Pinpoint the cell where the given text exists, returning its [x, y] midpoint coordinate. 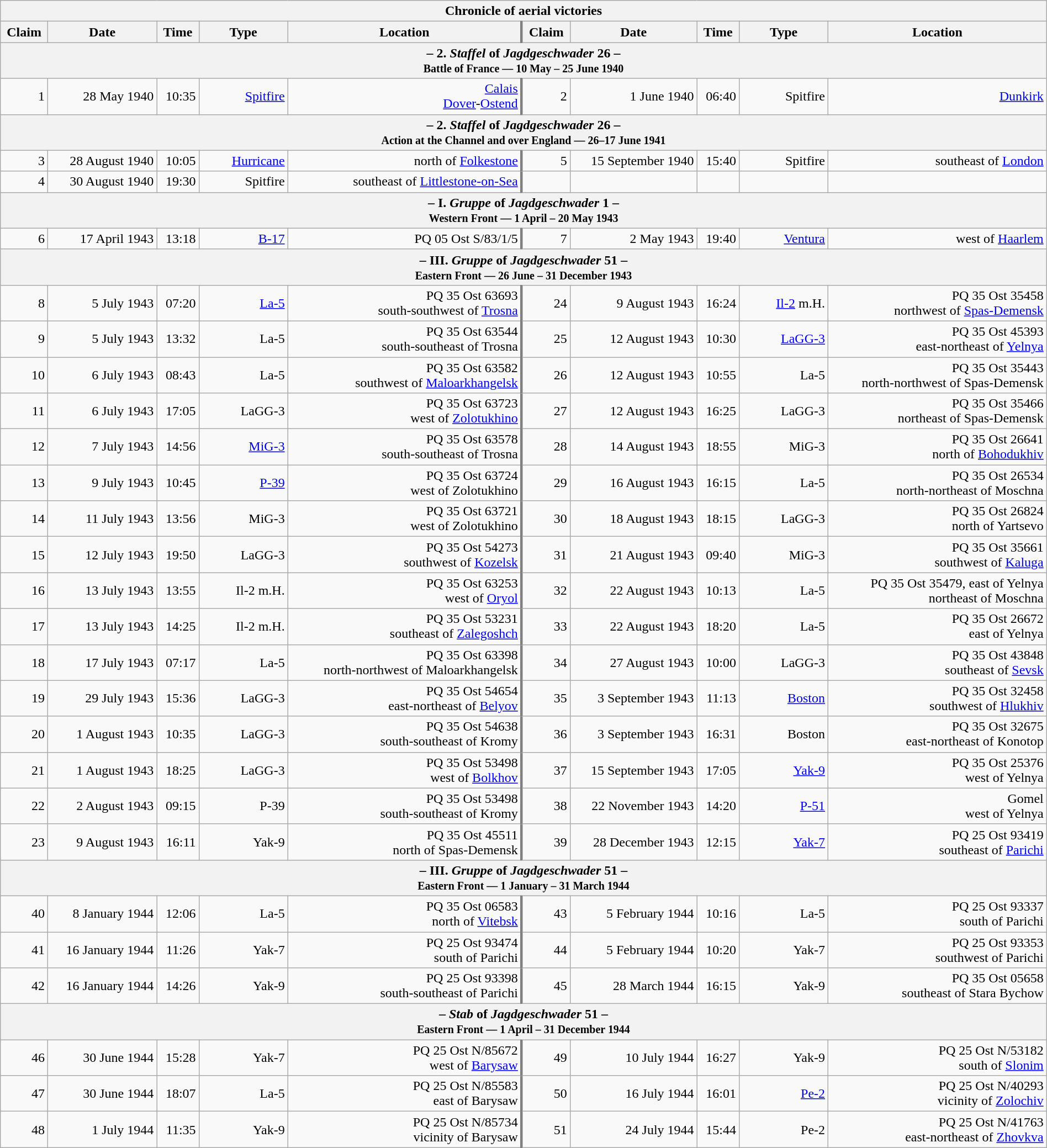
PQ 35 Ost 63253 west of Oryol [405, 591]
10:20 [718, 950]
17 July 1943 [102, 663]
PQ 35 Ost 45393 east-northeast of Yelnya [938, 339]
51 [546, 1130]
18 [24, 663]
PQ 25 Ost N/85672 west of Barysaw [405, 1058]
14:20 [718, 806]
10:00 [718, 663]
PQ 35 Ost 26534 north-northeast of Moschna [938, 483]
PQ 35 Ost 63398 north-northwest of Maloarkhangelsk [405, 663]
41 [24, 950]
16 [24, 591]
16 August 1943 [633, 483]
PQ 35 Ost 35466 northeast of Spas-Demensk [938, 411]
15:28 [178, 1058]
PQ 25 Ost 93474 south of Parichi [405, 950]
27 [546, 411]
07:17 [178, 663]
PQ 35 Ost 53498 south-southeast of Kromy [405, 806]
16:01 [718, 1093]
10:05 [178, 161]
PQ 35 Ost 63723 west of Zolotukhino [405, 411]
Gomel west of Yelnya [938, 806]
09:15 [178, 806]
17 [24, 626]
1 June 1940 [633, 96]
B-17 [243, 239]
18:25 [178, 770]
PQ 35 Ost 54273 southwest of Kozelsk [405, 554]
west of Haarlem [938, 239]
32 [546, 591]
10:30 [718, 339]
PQ 35 Ost 63578 south-southeast of Trosna [405, 447]
PQ 25 Ost 93398 south-southeast of Parichi [405, 986]
18:55 [718, 447]
24 [546, 303]
19 [24, 698]
16:25 [718, 411]
2 May 1943 [633, 239]
PQ 35 Ost 06583 north of Vitebsk [405, 913]
17 April 1943 [102, 239]
10 July 1944 [633, 1058]
– III. Gruppe of Jagdgeschwader 51 –Eastern Front — 26 June – 31 December 1943 [523, 267]
24 July 1944 [633, 1130]
23 [24, 842]
1 [24, 96]
34 [546, 663]
30 [546, 519]
southeast of Littlestone-on-Sea [405, 182]
7 [546, 239]
12 [24, 447]
PQ 25 Ost 93337 south of Parichi [938, 913]
48 [24, 1130]
12:15 [718, 842]
25 [546, 339]
14 [24, 519]
15 September 1943 [633, 770]
PQ 35 Ost 63693 south-southwest of Trosna [405, 303]
40 [24, 913]
12:06 [178, 913]
13 [24, 483]
9 [24, 339]
21 August 1943 [633, 554]
44 [546, 950]
19:30 [178, 182]
22 November 1943 [633, 806]
CalaisDover-Ostend [405, 96]
8 [24, 303]
50 [546, 1093]
18:20 [718, 626]
13:56 [178, 519]
14:25 [178, 626]
10:16 [718, 913]
15:36 [178, 698]
31 [546, 554]
PQ 35 Ost 54654 east-northeast of Belyov [405, 698]
PQ 25 Ost N/41763 east-northeast of Zhovkva [938, 1130]
10:13 [718, 591]
11 [24, 411]
1 July 1944 [102, 1130]
PQ 35 Ost 35443 north-northwest of Spas-Demensk [938, 374]
PQ 35 Ost 26672 east of Yelnya [938, 626]
38 [546, 806]
14:26 [178, 986]
22 [24, 806]
42 [24, 986]
PQ 35 Ost 63724 west of Zolotukhino [405, 483]
08:43 [178, 374]
PQ 35 Ost 35479, east of Yelnya northeast of Moschna [938, 591]
33 [546, 626]
15:44 [718, 1130]
19:40 [718, 239]
PQ 35 Ost 32675 east-northeast of Konotop [938, 734]
PQ 35 Ost 45511 north of Spas-Demensk [405, 842]
09:40 [718, 554]
21 [24, 770]
6 [24, 239]
28 March 1944 [633, 986]
15 [24, 554]
Ventura [783, 239]
28 May 1940 [102, 96]
– III. Gruppe of Jagdgeschwader 51 –Eastern Front — 1 January – 31 March 1944 [523, 878]
PQ 35 Ost 35458 northwest of Spas-Demensk [938, 303]
PQ 25 Ost N/85583 east of Barysaw [405, 1093]
PQ 35 Ost 53498 west of Bolkhov [405, 770]
15 September 1940 [633, 161]
46 [24, 1058]
28 [546, 447]
13:18 [178, 239]
3 [24, 161]
PQ 25 Ost 93419 southeast of Parichi [938, 842]
43 [546, 913]
14 August 1943 [633, 447]
28 August 1940 [102, 161]
9 July 1943 [102, 483]
PQ 05 Ost S/83/1/5 [405, 239]
11:13 [718, 698]
PQ 35 Ost 63721 west of Zolotukhino [405, 519]
PQ 25 Ost N/40293vicinity of Zolochiv [938, 1093]
PQ 35 Ost 25376 west of Yelnya [938, 770]
PQ 35 Ost 26641 north of Bohodukhiv [938, 447]
5 [546, 161]
– Stab of Jagdgeschwader 51 –Eastern Front — 1 April – 31 December 1944 [523, 1022]
PQ 35 Ost 63544 south-southeast of Trosna [405, 339]
14:56 [178, 447]
– 2. Staffel of Jagdgeschwader 26 –Battle of France — 10 May – 25 June 1940 [523, 61]
2 [546, 96]
45 [546, 986]
11:26 [178, 950]
PQ 35 Ost 05658 southeast of Stara Bychow [938, 986]
11:35 [178, 1130]
12 July 1943 [102, 554]
18 August 1943 [633, 519]
PQ 25 Ost N/53182 south of Slonim [938, 1058]
PQ 35 Ost 32458 southwest of Hlukhiv [938, 698]
PQ 35 Ost 43848 southeast of Sevsk [938, 663]
Hurricane [243, 161]
– 2. Staffel of Jagdgeschwader 26 –Action at the Channel and over England — 26–17 June 1941 [523, 133]
PQ 35 Ost 26824 north of Yartsevo [938, 519]
28 December 1943 [633, 842]
Dunkirk [938, 96]
29 [546, 483]
35 [546, 698]
36 [546, 734]
19:50 [178, 554]
13:55 [178, 591]
26 [546, 374]
49 [546, 1058]
southeast of London [938, 161]
P-51 [783, 806]
4 [24, 182]
8 January 1944 [102, 913]
29 July 1943 [102, 698]
– I. Gruppe of Jagdgeschwader 1 –Western Front — 1 April – 20 May 1943 [523, 210]
15:40 [718, 161]
PQ 35 Ost 63582 southwest of Maloarkhangelsk [405, 374]
18:07 [178, 1093]
PQ 35 Ost 54638 south-southeast of Kromy [405, 734]
27 August 1943 [633, 663]
30 August 1940 [102, 182]
18:15 [718, 519]
PQ 25 Ost 93353 southwest of Parichi [938, 950]
07:20 [178, 303]
PQ 35 Ost 35661 southwest of Kaluga [938, 554]
2 August 1943 [102, 806]
16:27 [718, 1058]
39 [546, 842]
16:31 [718, 734]
37 [546, 770]
47 [24, 1093]
06:40 [718, 96]
11 July 1943 [102, 519]
13:32 [178, 339]
20 [24, 734]
10:55 [718, 374]
16 July 1944 [633, 1093]
16:11 [178, 842]
7 July 1943 [102, 447]
10:45 [178, 483]
north of Folkestone [405, 161]
16:24 [718, 303]
PQ 25 Ost N/85734vicinity of Barysaw [405, 1130]
10 [24, 374]
PQ 35 Ost 53231 southeast of Zalegoshch [405, 626]
Chronicle of aerial victories [523, 11]
